Return the (x, y) coordinate for the center point of the cell that contains the specified text.  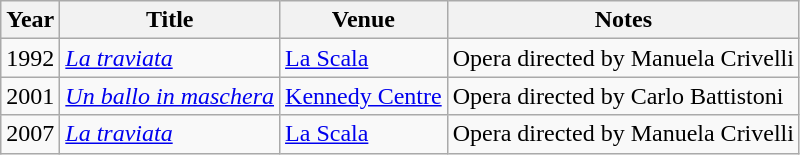
2001 (30, 96)
Un ballo in maschera (170, 96)
2007 (30, 134)
Notes (623, 20)
1992 (30, 58)
Year (30, 20)
Opera directed by Carlo Battistoni (623, 96)
Venue (364, 20)
Kennedy Centre (364, 96)
Title (170, 20)
